Find where the given text appears and provide that cell's center as [x, y] coordinate. 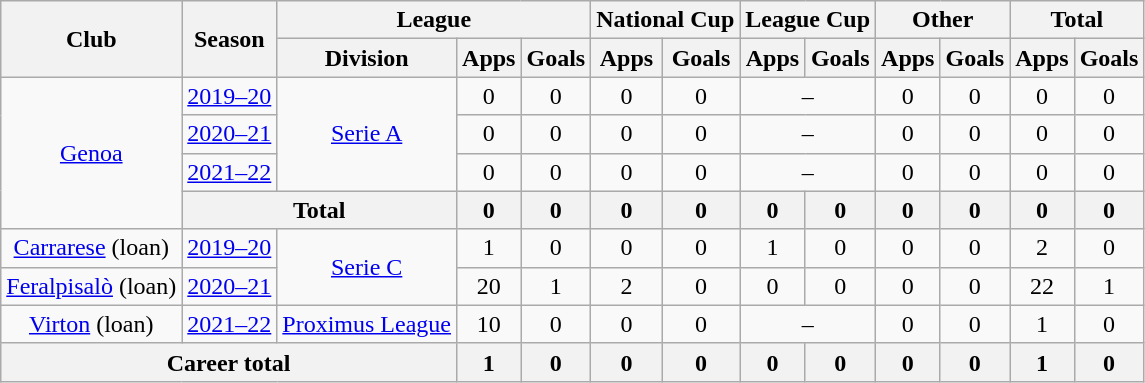
Club [92, 39]
National Cup [666, 20]
22 [1042, 286]
Career total [229, 362]
League Cup [808, 20]
Carrarese (loan) [92, 248]
Feralpisalò (loan) [92, 286]
Virton (loan) [92, 324]
10 [489, 324]
Serie A [367, 134]
Serie C [367, 267]
20 [489, 286]
League [434, 20]
Season [230, 39]
Proximus League [367, 324]
Division [367, 58]
Genoa [92, 153]
Other [943, 20]
